Determine the (x, y) coordinate at the center of the cell enclosing the given text.  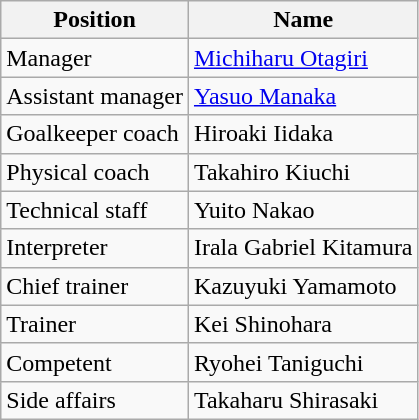
Kei Shinohara (303, 324)
Yasuo Manaka (303, 96)
Kazuyuki Yamamoto (303, 286)
Takaharu Shirasaki (303, 400)
Name (303, 20)
Position (95, 20)
Hiroaki Iidaka (303, 134)
Competent (95, 362)
Takahiro Kiuchi (303, 172)
Interpreter (95, 248)
Chief trainer (95, 286)
Assistant manager (95, 96)
Goalkeeper coach (95, 134)
Michiharu Otagiri (303, 58)
Trainer (95, 324)
Technical staff (95, 210)
Irala Gabriel Kitamura (303, 248)
Manager (95, 58)
Side affairs (95, 400)
Physical coach (95, 172)
Yuito Nakao (303, 210)
Ryohei Taniguchi (303, 362)
